Extract the (X, Y) coordinate from the center of the cell holding the provided text.  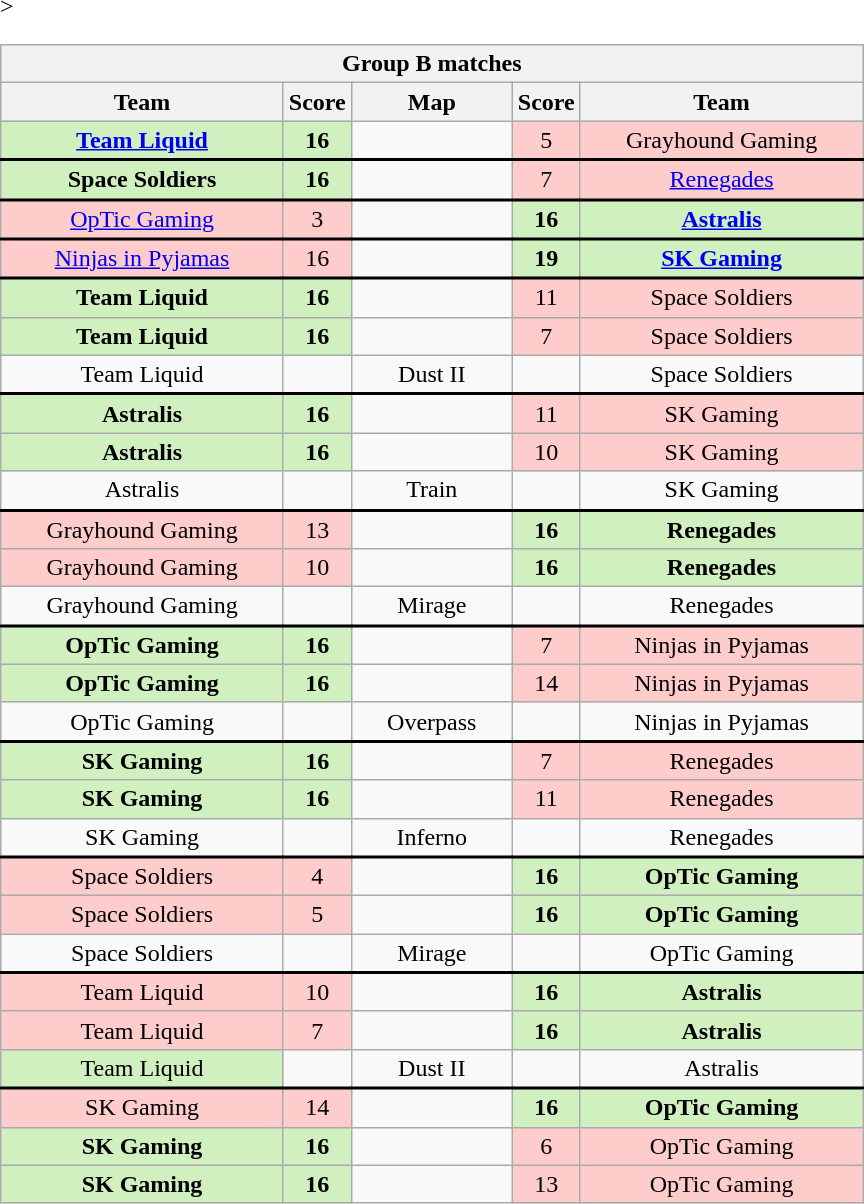
3 (317, 219)
Inferno (432, 838)
Map (432, 102)
6 (546, 1146)
19 (546, 259)
Group B matches (432, 64)
Overpass (432, 722)
4 (317, 876)
Train (432, 490)
